Return [x, y] of the center of cell containing provided text 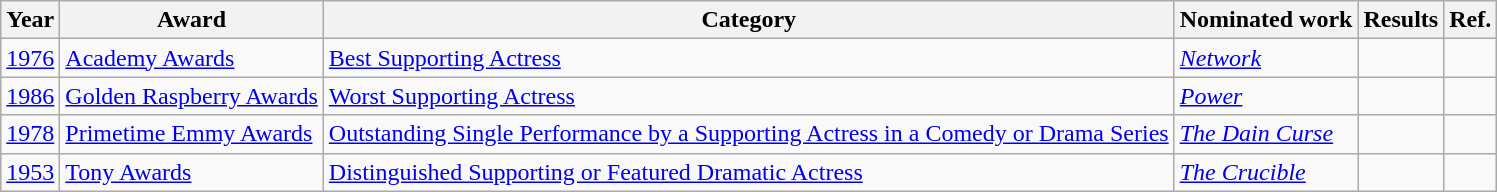
Ref. [1470, 20]
Power [1266, 96]
The Dain Curse [1266, 134]
Outstanding Single Performance by a Supporting Actress in a Comedy or Drama Series [748, 134]
Academy Awards [192, 58]
Category [748, 20]
Results [1401, 20]
1978 [30, 134]
Network [1266, 58]
Golden Raspberry Awards [192, 96]
Year [30, 20]
1986 [30, 96]
1953 [30, 172]
Award [192, 20]
Primetime Emmy Awards [192, 134]
Distinguished Supporting or Featured Dramatic Actress [748, 172]
1976 [30, 58]
Worst Supporting Actress [748, 96]
Tony Awards [192, 172]
Best Supporting Actress [748, 58]
Nominated work [1266, 20]
The Crucible [1266, 172]
